Scan for the cell matching the given text and deliver its [x, y] coordinate at center. 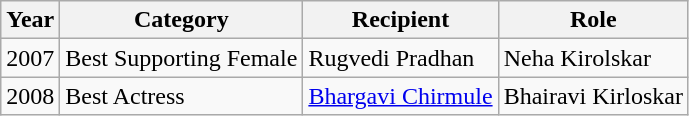
Bhairavi Kirloskar [593, 96]
Recipient [400, 20]
Best Actress [182, 96]
Rugvedi Pradhan [400, 58]
2008 [30, 96]
Year [30, 20]
Bhargavi Chirmule [400, 96]
Neha Kirolskar [593, 58]
2007 [30, 58]
Role [593, 20]
Best Supporting Female [182, 58]
Category [182, 20]
